Capture the cell that displays the provided text and extract its (X, Y) central coordinate. 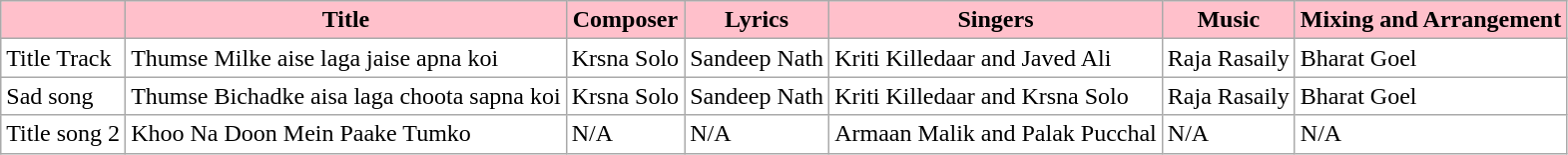
Khoo Na Doon Mein Paake Tumko (346, 134)
Title song 2 (64, 134)
Armaan Malik and Palak Pucchal (996, 134)
Thumse Milke aise laga jaise apna koi (346, 58)
Thumse Bichadke aisa laga choota sapna koi (346, 96)
Music (1228, 20)
Title (346, 20)
Singers (996, 20)
Composer (625, 20)
Kriti Killedaar and Krsna Solo (996, 96)
Kriti Killedaar and Javed Ali (996, 58)
Mixing and Arrangement (1430, 20)
Title Track (64, 58)
Sad song (64, 96)
Lyrics (757, 20)
